Provide the (X, Y) coordinate of the cell's center where the given text is located.  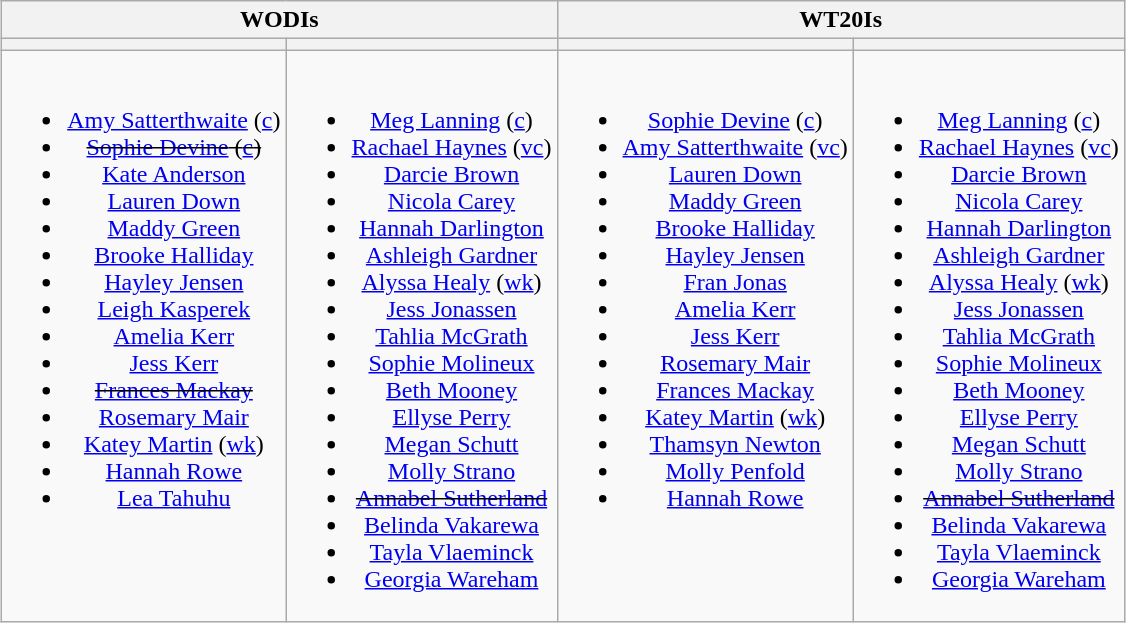
WT20Is (840, 20)
WODIs (280, 20)
